Find where the given text appears and provide that cell's center as (X, Y) coordinate. 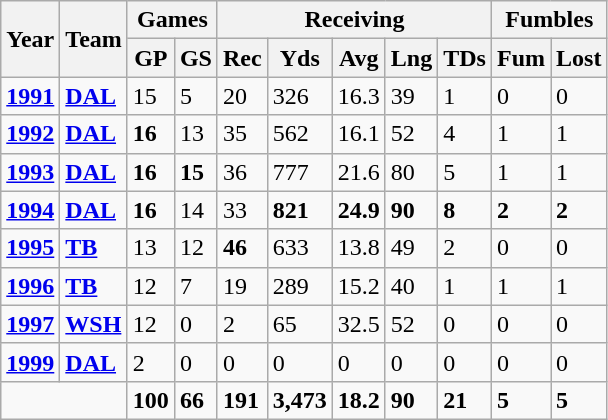
Team (94, 39)
1997 (30, 324)
TDs (465, 58)
36 (242, 172)
18.2 (358, 400)
15.2 (358, 286)
Rec (242, 58)
289 (300, 286)
WSH (94, 324)
1995 (30, 248)
1999 (30, 362)
1993 (30, 172)
633 (300, 248)
21.6 (358, 172)
46 (242, 248)
Games (172, 20)
16.3 (358, 96)
66 (196, 400)
1991 (30, 96)
14 (196, 210)
Lng (411, 58)
1996 (30, 286)
4 (465, 134)
326 (300, 96)
40 (411, 286)
20 (242, 96)
Fumbles (548, 20)
Receiving (354, 20)
7 (196, 286)
1992 (30, 134)
39 (411, 96)
Year (30, 39)
35 (242, 134)
191 (242, 400)
33 (242, 210)
3,473 (300, 400)
19 (242, 286)
65 (300, 324)
Lost (579, 58)
821 (300, 210)
24.9 (358, 210)
GP (150, 58)
32.5 (358, 324)
777 (300, 172)
16.1 (358, 134)
80 (411, 172)
8 (465, 210)
Avg (358, 58)
1994 (30, 210)
100 (150, 400)
GS (196, 58)
Fum (520, 58)
13.8 (358, 248)
21 (465, 400)
Yds (300, 58)
49 (411, 248)
562 (300, 134)
